Identify which cell holds the provided text, then report its (X, Y) central coordinate. 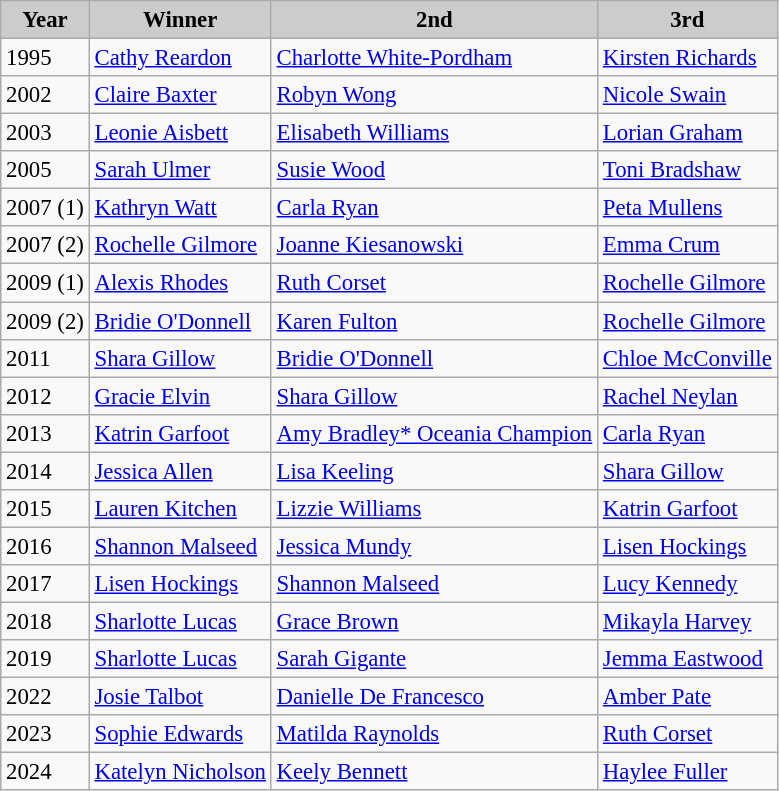
Katelyn Nicholson (180, 772)
Leonie Aisbett (180, 133)
Rachel Neylan (688, 396)
2007 (2) (45, 245)
Year (45, 20)
Sophie Edwards (180, 734)
Josie Talbot (180, 697)
Kathryn Watt (180, 208)
Cathy Reardon (180, 58)
2024 (45, 772)
1995 (45, 58)
2005 (45, 170)
Karen Fulton (434, 321)
Mikayla Harvey (688, 621)
Peta Mullens (688, 208)
Sarah Gigante (434, 659)
Amber Pate (688, 697)
Kirsten Richards (688, 58)
Haylee Fuller (688, 772)
Lisa Keeling (434, 471)
2015 (45, 509)
2003 (45, 133)
Joanne Kiesanowski (434, 245)
2017 (45, 584)
Lucy Kennedy (688, 584)
Charlotte White-Pordham (434, 58)
Matilda Raynolds (434, 734)
2009 (1) (45, 283)
2014 (45, 471)
Chloe McConville (688, 358)
2019 (45, 659)
Robyn Wong (434, 95)
Gracie Elvin (180, 396)
2016 (45, 546)
Jemma Eastwood (688, 659)
Claire Baxter (180, 95)
Amy Bradley* Oceania Champion (434, 433)
Emma Crum (688, 245)
Sarah Ulmer (180, 170)
Nicole Swain (688, 95)
Jessica Allen (180, 471)
2007 (1) (45, 208)
2013 (45, 433)
Lizzie Williams (434, 509)
2018 (45, 621)
3rd (688, 20)
2011 (45, 358)
Winner (180, 20)
2012 (45, 396)
2009 (2) (45, 321)
Susie Wood (434, 170)
Jessica Mundy (434, 546)
2022 (45, 697)
Lauren Kitchen (180, 509)
2002 (45, 95)
Toni Bradshaw (688, 170)
2nd (434, 20)
Elisabeth Williams (434, 133)
2023 (45, 734)
Grace Brown (434, 621)
Lorian Graham (688, 133)
Alexis Rhodes (180, 283)
Danielle De Francesco (434, 697)
Keely Bennett (434, 772)
